Locate the cell with the specified text and output its (x, y) center coordinate. 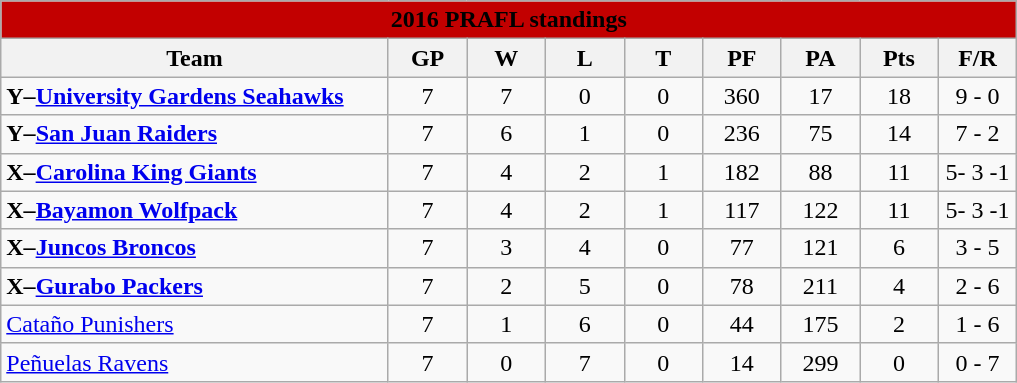
Y–San Juan Raiders (195, 134)
299 (820, 362)
7 - 2 (978, 134)
175 (820, 324)
Y–University Gardens Seahawks (195, 96)
X–Bayamon Wolfpack (195, 210)
236 (742, 134)
X–Juncos Broncos (195, 248)
3 (506, 248)
17 (820, 96)
PF (742, 58)
3 - 5 (978, 248)
0 - 7 (978, 362)
1 - 6 (978, 324)
L (584, 58)
GP (428, 58)
211 (820, 286)
18 (900, 96)
77 (742, 248)
T (664, 58)
121 (820, 248)
Pts (900, 58)
75 (820, 134)
44 (742, 324)
78 (742, 286)
Team (195, 58)
9 - 0 (978, 96)
2 - 6 (978, 286)
5 (584, 286)
Cataño Punishers (195, 324)
F/R (978, 58)
122 (820, 210)
X–Gurabo Packers (195, 286)
Peñuelas Ravens (195, 362)
360 (742, 96)
W (506, 58)
117 (742, 210)
PA (820, 58)
182 (742, 172)
88 (820, 172)
X–Carolina King Giants (195, 172)
2016 PRAFL standings (509, 20)
